Determine the (X, Y) coordinate at the center of the cell enclosing the given text.  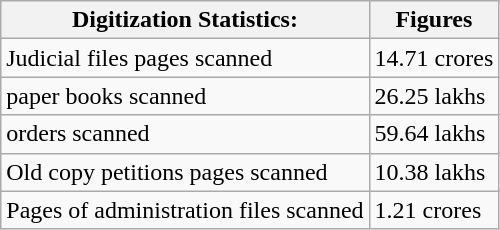
14.71 crores (434, 58)
paper books scanned (185, 96)
Figures (434, 20)
Judicial files pages scanned (185, 58)
Pages of administration files scanned (185, 210)
26.25 lakhs (434, 96)
Old copy petitions pages scanned (185, 172)
59.64 lakhs (434, 134)
10.38 lakhs (434, 172)
Digitization Statistics: (185, 20)
1.21 crores (434, 210)
orders scanned (185, 134)
